Search for the cell housing the specified text and yield its (X, Y) center coordinate. 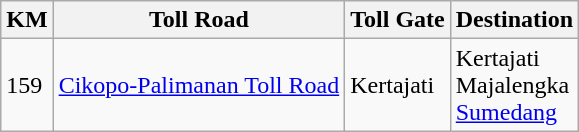
Destination (514, 20)
Toll Gate (398, 20)
159 (27, 85)
Cikopo-Palimanan Toll Road (199, 85)
Kertajati (398, 85)
KM (27, 20)
Kertajati Majalengka Sumedang (514, 85)
Toll Road (199, 20)
